Search for the cell housing the specified text and yield its (x, y) center coordinate. 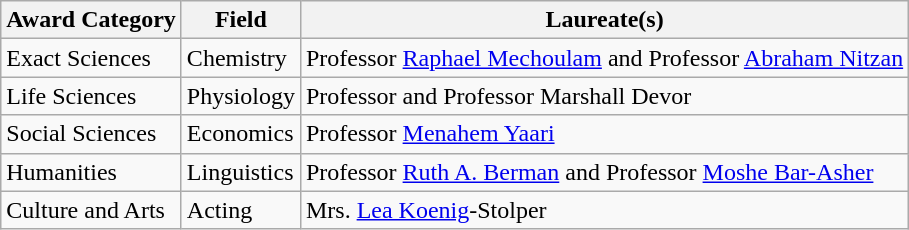
Culture and Arts (92, 210)
Humanities (92, 172)
Professor Raphael Mechoulam and Professor Abraham Nitzan (604, 58)
Exact Sciences (92, 58)
Chemistry (240, 58)
Life Sciences (92, 96)
Mrs. Lea Koenig-Stolper (604, 210)
Acting (240, 210)
Professor Menahem Yaari (604, 134)
Social Sciences (92, 134)
Laureate(s) (604, 20)
Field (240, 20)
Linguistics (240, 172)
Economics (240, 134)
Physiology (240, 96)
Professor Ruth A. Berman and Professor Moshe Bar-Asher (604, 172)
Award Category (92, 20)
Professor and Professor Marshall Devor (604, 96)
